Find where the given text appears and provide that cell's center as [x, y] coordinate. 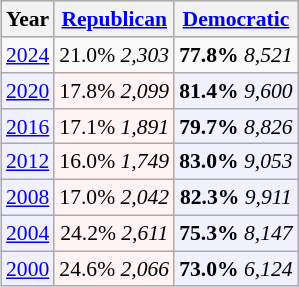
Democratic [236, 19]
Republican [114, 19]
2000 [28, 269]
16.0% 1,749 [114, 162]
21.0% 2,303 [114, 55]
17.0% 2,042 [114, 197]
75.3% 8,147 [236, 233]
73.0% 6,124 [236, 269]
24.2% 2,611 [114, 233]
2004 [28, 233]
81.4% 9,600 [236, 91]
83.0% 9,053 [236, 162]
17.1% 1,891 [114, 126]
2024 [28, 55]
2020 [28, 91]
24.6% 2,066 [114, 269]
Year [28, 19]
17.8% 2,099 [114, 91]
82.3% 9,911 [236, 197]
2012 [28, 162]
2016 [28, 126]
77.8% 8,521 [236, 55]
2008 [28, 197]
79.7% 8,826 [236, 126]
